Extract the (x, y) coordinate from the center of the cell holding the provided text.  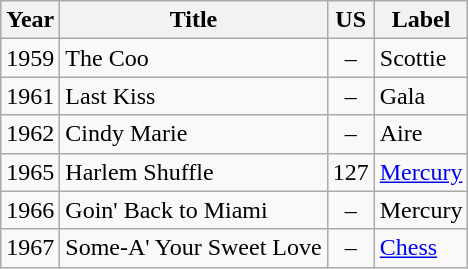
1962 (30, 134)
Label (421, 20)
Some-A' Your Sweet Love (194, 248)
Goin' Back to Miami (194, 210)
The Coo (194, 58)
Title (194, 20)
Aire (421, 134)
US (350, 20)
1967 (30, 248)
127 (350, 172)
1959 (30, 58)
1961 (30, 96)
1965 (30, 172)
Last Kiss (194, 96)
1966 (30, 210)
Cindy Marie (194, 134)
Year (30, 20)
Chess (421, 248)
Gala (421, 96)
Harlem Shuffle (194, 172)
Scottie (421, 58)
